Search for the cell housing the specified text and yield its [X, Y] center coordinate. 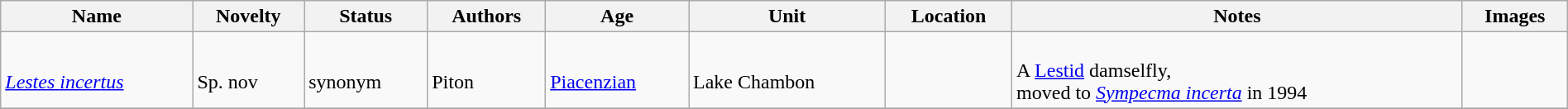
Sp. nov [248, 70]
Authors [486, 17]
synonym [366, 70]
Images [1515, 17]
Age [617, 17]
Lestes incertus [97, 70]
Novelty [248, 17]
Notes [1237, 17]
A Lestid damselfly, moved to Sympecma incerta in 1994 [1237, 70]
Piacenzian [617, 70]
Status [366, 17]
Name [97, 17]
Piton [486, 70]
Lake Chambon [787, 70]
Location [949, 17]
Unit [787, 17]
